Provide the (X, Y) coordinate of the cell's center where the given text is located.  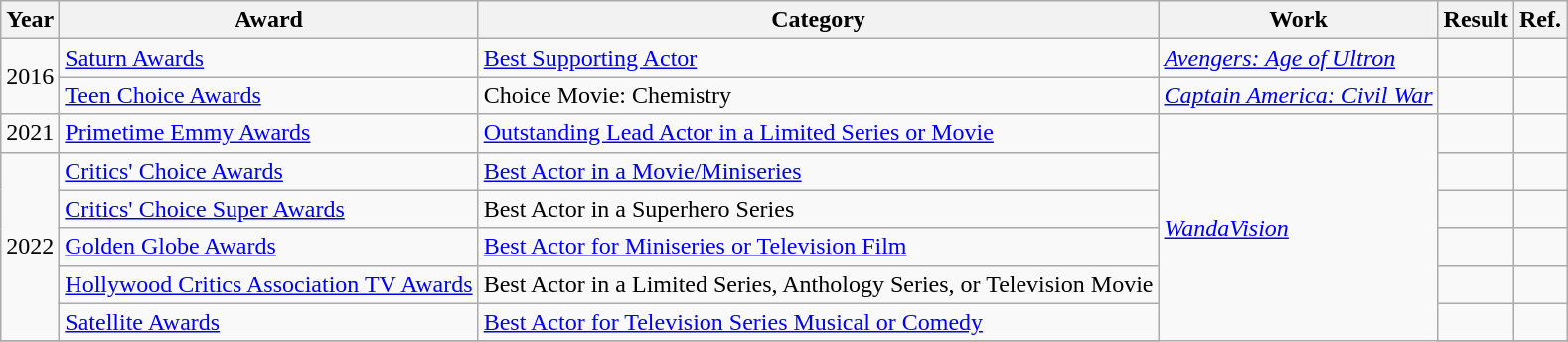
Ref. (1540, 20)
Category (819, 20)
Captain America: Civil War (1298, 95)
Best Actor in a Movie/Miniseries (819, 171)
Best Actor in a Superhero Series (819, 209)
Year (30, 20)
Critics' Choice Awards (268, 171)
Result (1476, 20)
Best Actor for Television Series Musical or Comedy (819, 322)
Work (1298, 20)
Best Supporting Actor (819, 58)
Satellite Awards (268, 322)
Saturn Awards (268, 58)
Outstanding Lead Actor in a Limited Series or Movie (819, 133)
Golden Globe Awards (268, 247)
Critics' Choice Super Awards (268, 209)
Avengers: Age of Ultron (1298, 58)
Best Actor for Miniseries or Television Film (819, 247)
WandaVision (1298, 228)
Hollywood Critics Association TV Awards (268, 284)
Award (268, 20)
Teen Choice Awards (268, 95)
2016 (30, 77)
2021 (30, 133)
Best Actor in a Limited Series, Anthology Series, or Television Movie (819, 284)
Choice Movie: Chemistry (819, 95)
Primetime Emmy Awards (268, 133)
2022 (30, 247)
